Determine the (X, Y) coordinate at the center of the cell enclosing the given text.  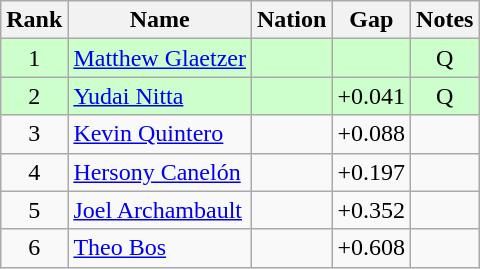
+0.352 (372, 210)
Yudai Nitta (160, 96)
5 (34, 210)
6 (34, 248)
+0.041 (372, 96)
Rank (34, 20)
Name (160, 20)
+0.088 (372, 134)
+0.608 (372, 248)
2 (34, 96)
Hersony Canelón (160, 172)
Theo Bos (160, 248)
3 (34, 134)
1 (34, 58)
Gap (372, 20)
+0.197 (372, 172)
Kevin Quintero (160, 134)
4 (34, 172)
Joel Archambault (160, 210)
Matthew Glaetzer (160, 58)
Nation (292, 20)
Notes (445, 20)
